Locate the cell with the specified text and output its (x, y) center coordinate. 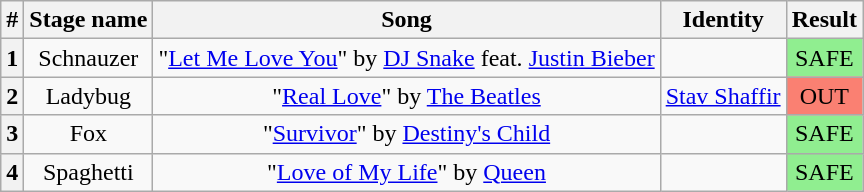
Fox (88, 134)
Identity (723, 20)
Spaghetti (88, 172)
"Love of My Life" by Queen (406, 172)
Song (406, 20)
OUT (824, 96)
2 (12, 96)
4 (12, 172)
Stage name (88, 20)
Schnauzer (88, 58)
"Let Me Love You" by DJ Snake feat. Justin Bieber (406, 58)
1 (12, 58)
Ladybug (88, 96)
# (12, 20)
Result (824, 20)
"Survivor" by Destiny's Child (406, 134)
"Real Love" by The Beatles (406, 96)
3 (12, 134)
Stav Shaffir (723, 96)
